Pinpoint the cell where the given text exists, returning its (X, Y) midpoint coordinate. 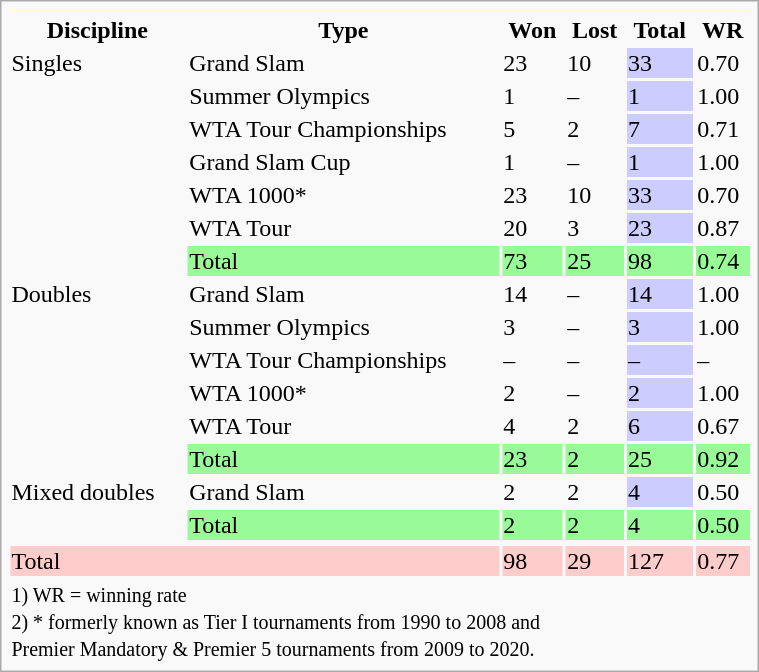
127 (660, 561)
Won (532, 30)
Discipline (98, 30)
0.74 (723, 261)
Grand Slam Cup (344, 162)
WR (723, 30)
0.87 (723, 228)
73 (532, 261)
0.77 (723, 561)
Doubles (98, 376)
1) WR = winning rate2) * formerly known as Tier I tournaments from 1990 to 2008 and Premier Mandatory & Premier 5 tournaments from 2009 to 2020. (380, 621)
Type (344, 30)
0.67 (723, 426)
29 (595, 561)
5 (532, 129)
20 (532, 228)
Singles (98, 162)
7 (660, 129)
0.92 (723, 459)
0.71 (723, 129)
Mixed doubles (98, 508)
Lost (595, 30)
6 (660, 426)
